Search for the cell housing the specified text and yield its [X, Y] center coordinate. 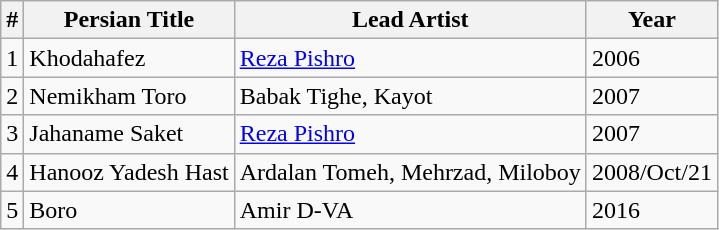
Hanooz Yadesh Hast [129, 172]
Boro [129, 210]
Lead Artist [410, 20]
Persian Title [129, 20]
Year [652, 20]
3 [12, 134]
Khodahafez [129, 58]
2 [12, 96]
1 [12, 58]
2008/Oct/21 [652, 172]
4 [12, 172]
Nemikham Toro [129, 96]
# [12, 20]
Jahaname Saket [129, 134]
Ardalan Tomeh, Mehrzad, Miloboy [410, 172]
2006 [652, 58]
2016 [652, 210]
Babak Tighe, Kayot [410, 96]
5 [12, 210]
Amir D-VA [410, 210]
